Return the (X, Y) coordinate for the center point of the cell that contains the specified text.  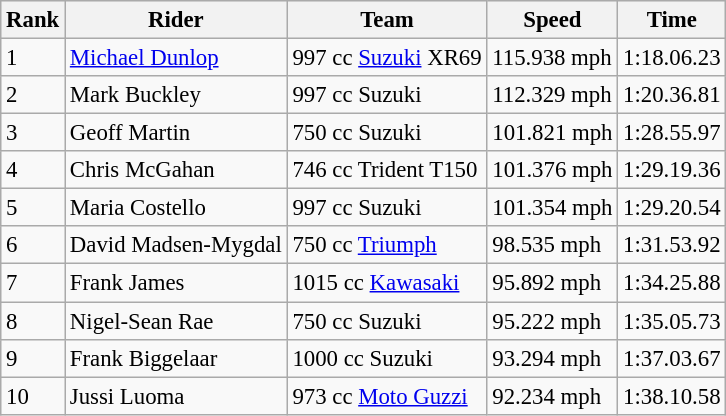
1:31.53.92 (672, 245)
997 cc Suzuki XR69 (387, 58)
746 cc Trident T150 (387, 170)
Maria Costello (176, 208)
Chris McGahan (176, 170)
Team (387, 20)
Frank Biggelaar (176, 358)
Speed (552, 20)
98.535 mph (552, 245)
750 cc Triumph (387, 245)
Mark Buckley (176, 95)
1:28.55.97 (672, 133)
Time (672, 20)
3 (33, 133)
5 (33, 208)
1:37.03.67 (672, 358)
1:38.10.58 (672, 396)
1 (33, 58)
1000 cc Suzuki (387, 358)
93.294 mph (552, 358)
1:20.36.81 (672, 95)
Frank James (176, 283)
Rider (176, 20)
8 (33, 321)
95.892 mph (552, 283)
2 (33, 95)
Rank (33, 20)
1015 cc Kawasaki (387, 283)
9 (33, 358)
1:29.19.36 (672, 170)
1:18.06.23 (672, 58)
101.354 mph (552, 208)
6 (33, 245)
Jussi Luoma (176, 396)
1:34.25.88 (672, 283)
Michael Dunlop (176, 58)
Nigel-Sean Rae (176, 321)
Geoff Martin (176, 133)
101.376 mph (552, 170)
101.821 mph (552, 133)
7 (33, 283)
1:35.05.73 (672, 321)
10 (33, 396)
92.234 mph (552, 396)
95.222 mph (552, 321)
David Madsen-Mygdal (176, 245)
4 (33, 170)
115.938 mph (552, 58)
1:29.20.54 (672, 208)
112.329 mph (552, 95)
973 cc Moto Guzzi (387, 396)
